Output the (X, Y) coordinate of the center of the cell containing the given text.  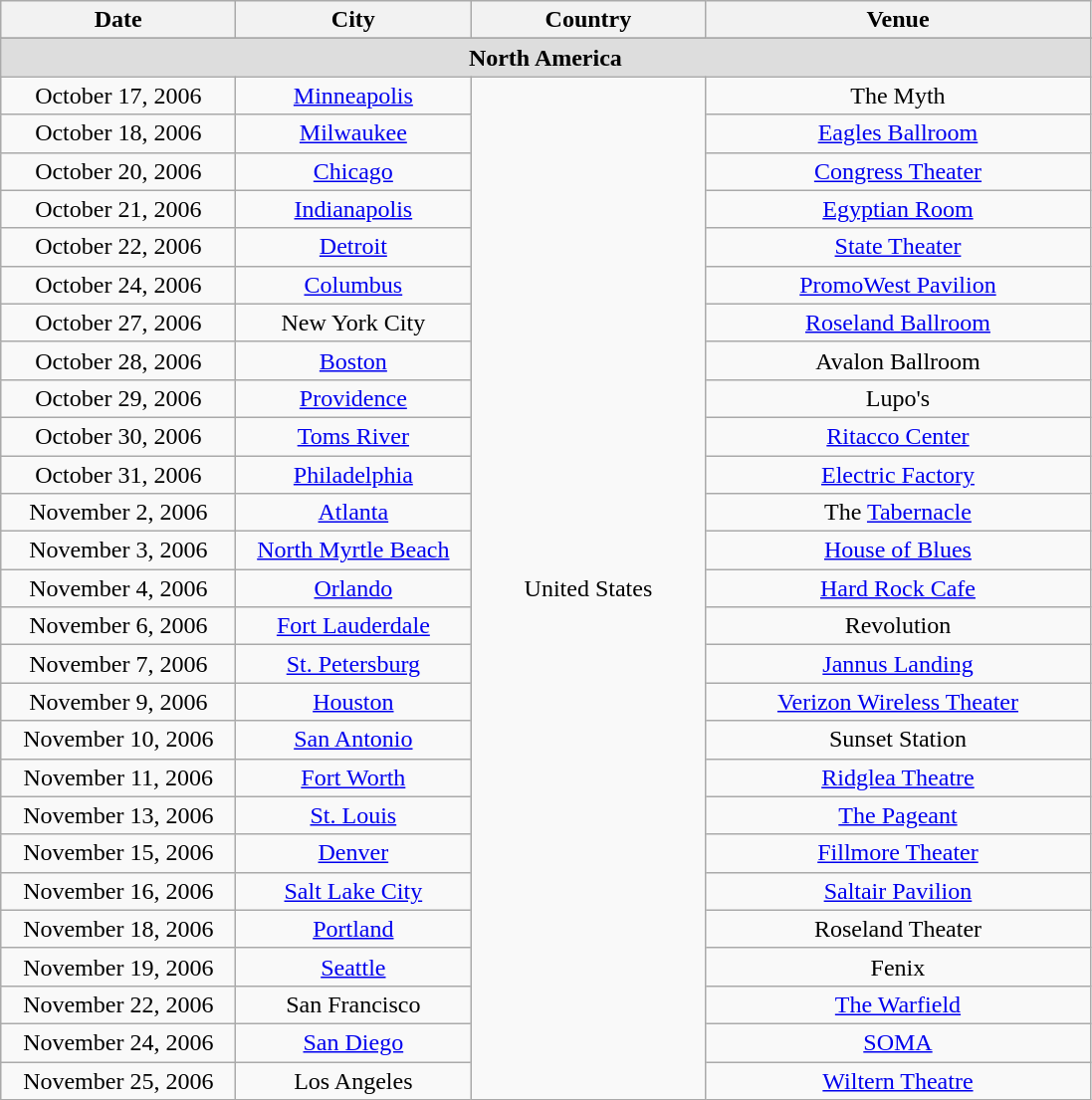
November 2, 2006 (118, 513)
Fenix (898, 967)
The Myth (898, 96)
October 28, 2006 (118, 360)
Salt Lake City (353, 891)
The Pageant (898, 815)
November 6, 2006 (118, 626)
Houston (353, 702)
City (353, 20)
Congress Theater (898, 171)
Detroit (353, 247)
November 7, 2006 (118, 664)
Denver (353, 853)
Wiltern Theatre (898, 1080)
Providence (353, 398)
Saltair Pavilion (898, 891)
Venue (898, 20)
October 18, 2006 (118, 133)
October 20, 2006 (118, 171)
October 17, 2006 (118, 96)
The Warfield (898, 1004)
Verizon Wireless Theater (898, 702)
November 10, 2006 (118, 740)
San Diego (353, 1042)
Egyptian Room (898, 209)
St. Louis (353, 815)
Milwaukee (353, 133)
SOMA (898, 1042)
Fillmore Theater (898, 853)
Philadelphia (353, 475)
October 30, 2006 (118, 436)
Country (588, 20)
United States (588, 588)
Boston (353, 360)
November 18, 2006 (118, 929)
November 25, 2006 (118, 1080)
New York City (353, 323)
Roseland Ballroom (898, 323)
Columbus (353, 285)
State Theater (898, 247)
Portland (353, 929)
November 16, 2006 (118, 891)
October 21, 2006 (118, 209)
Jannus Landing (898, 664)
October 27, 2006 (118, 323)
Atlanta (353, 513)
November 13, 2006 (118, 815)
Orlando (353, 588)
October 29, 2006 (118, 398)
North Myrtle Beach (353, 550)
House of Blues (898, 550)
November 11, 2006 (118, 777)
October 22, 2006 (118, 247)
October 31, 2006 (118, 475)
November 4, 2006 (118, 588)
November 19, 2006 (118, 967)
Chicago (353, 171)
Revolution (898, 626)
Indianapolis (353, 209)
Ridglea Theatre (898, 777)
November 3, 2006 (118, 550)
Roseland Theater (898, 929)
Electric Factory (898, 475)
North America (546, 58)
Lupo's (898, 398)
The Tabernacle (898, 513)
St. Petersburg (353, 664)
Avalon Ballroom (898, 360)
November 24, 2006 (118, 1042)
Date (118, 20)
November 15, 2006 (118, 853)
October 24, 2006 (118, 285)
Seattle (353, 967)
Ritacco Center (898, 436)
Minneapolis (353, 96)
Fort Lauderdale (353, 626)
PromoWest Pavilion (898, 285)
Eagles Ballroom (898, 133)
Sunset Station (898, 740)
San Francisco (353, 1004)
November 22, 2006 (118, 1004)
San Antonio (353, 740)
Los Angeles (353, 1080)
Fort Worth (353, 777)
Hard Rock Cafe (898, 588)
November 9, 2006 (118, 702)
Toms River (353, 436)
